Output the (x, y) coordinate of the center of the cell containing the given text.  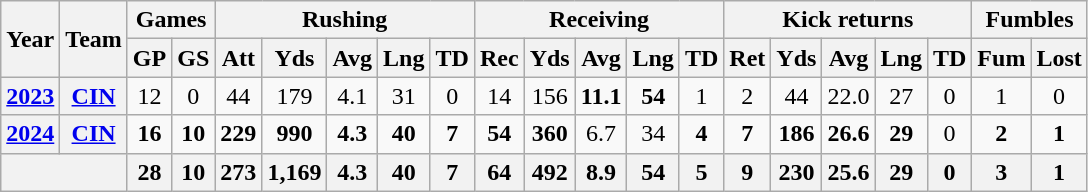
230 (796, 172)
990 (294, 134)
8.9 (601, 172)
Rec (499, 58)
GS (194, 58)
2024 (30, 134)
Receiving (598, 20)
Rushing (345, 20)
492 (550, 172)
11.1 (601, 96)
4.1 (352, 96)
2023 (30, 96)
22.0 (848, 96)
Lost (1059, 58)
5 (701, 172)
14 (499, 96)
28 (149, 172)
9 (748, 172)
26.6 (848, 134)
186 (796, 134)
156 (550, 96)
Team (94, 39)
Games (170, 20)
273 (238, 172)
Fumbles (1030, 20)
GP (149, 58)
4 (701, 134)
229 (238, 134)
360 (550, 134)
31 (404, 96)
1,169 (294, 172)
6.7 (601, 134)
Kick returns (848, 20)
3 (1002, 172)
12 (149, 96)
Year (30, 39)
27 (901, 96)
34 (653, 134)
25.6 (848, 172)
Att (238, 58)
179 (294, 96)
16 (149, 134)
Ret (748, 58)
64 (499, 172)
Fum (1002, 58)
